Detect which cell encompasses the target text, then output its (x, y) center coordinate. 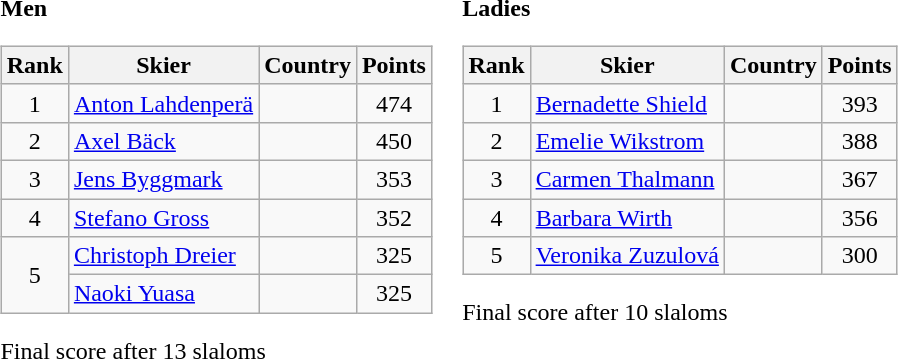
Emelie Wikstrom (627, 141)
388 (860, 141)
Jens Byggmark (163, 179)
300 (860, 256)
Stefano Gross (163, 217)
450 (394, 141)
Naoki Yuasa (163, 294)
Axel Bäck (163, 141)
Bernadette Shield (627, 103)
Carmen Thalmann (627, 179)
Veronika Zuzulová (627, 256)
Christoph Dreier (163, 256)
356 (860, 217)
474 (394, 103)
367 (860, 179)
393 (860, 103)
Anton Lahdenperä (163, 103)
353 (394, 179)
352 (394, 217)
Barbara Wirth (627, 217)
